For the text-containing cell, return its midpoint in (X, Y) coordinate format. 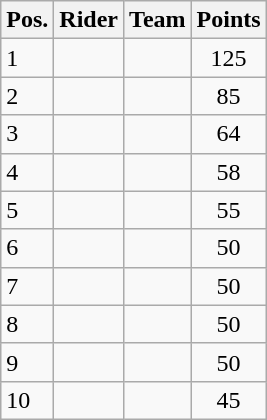
85 (228, 96)
5 (28, 210)
8 (28, 324)
Rider (89, 20)
55 (228, 210)
45 (228, 400)
2 (28, 96)
9 (28, 362)
3 (28, 134)
6 (28, 248)
1 (28, 58)
Team (158, 20)
125 (228, 58)
58 (228, 172)
10 (28, 400)
Points (228, 20)
Pos. (28, 20)
4 (28, 172)
7 (28, 286)
64 (228, 134)
